Extract the [x, y] coordinate from the center of the cell holding the provided text.  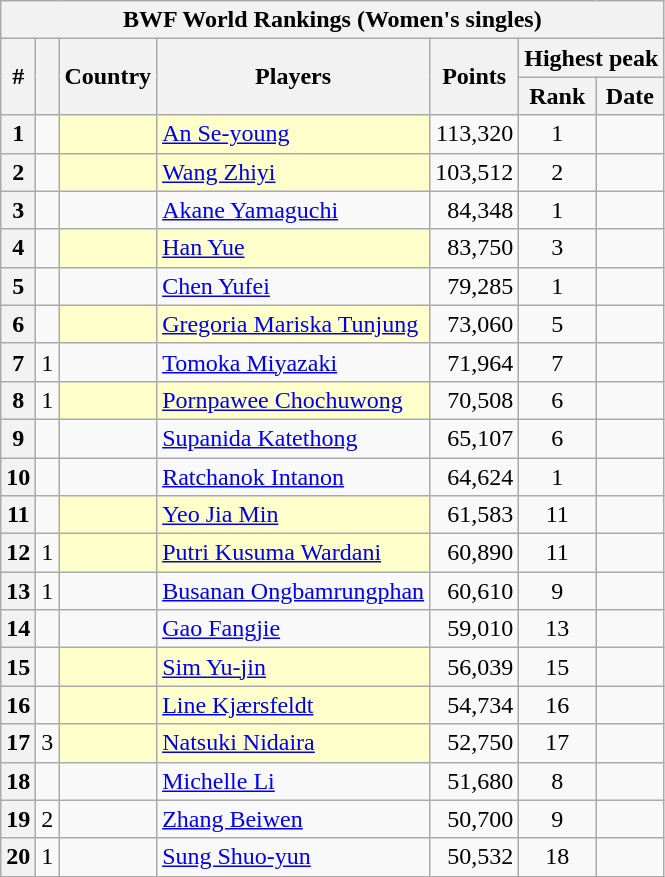
64,624 [474, 477]
Country [108, 77]
Players [294, 77]
60,610 [474, 591]
19 [18, 819]
Natsuki Nidaira [294, 743]
Supanida Katethong [294, 438]
54,734 [474, 705]
Sung Shuo-yun [294, 857]
Chen Yufei [294, 286]
14 [18, 629]
12 [18, 553]
50,532 [474, 857]
103,512 [474, 172]
Zhang Beiwen [294, 819]
Busanan Ongbamrungphan [294, 591]
20 [18, 857]
4 [18, 248]
An Se-young [294, 134]
60,890 [474, 553]
BWF World Rankings (Women's singles) [332, 20]
83,750 [474, 248]
Date [630, 96]
56,039 [474, 667]
51,680 [474, 781]
71,964 [474, 362]
Wang Zhiyi [294, 172]
Michelle Li [294, 781]
Gao Fangjie [294, 629]
Han Yue [294, 248]
59,010 [474, 629]
52,750 [474, 743]
Tomoka Miyazaki [294, 362]
Pornpawee Chochuwong [294, 400]
Gregoria Mariska Tunjung [294, 324]
Putri Kusuma Wardani [294, 553]
Rank [558, 96]
84,348 [474, 210]
70,508 [474, 400]
73,060 [474, 324]
Highest peak [592, 58]
Sim Yu-jin [294, 667]
79,285 [474, 286]
Yeo Jia Min [294, 515]
Line Kjærsfeldt [294, 705]
Ratchanok Intanon [294, 477]
113,320 [474, 134]
10 [18, 477]
61,583 [474, 515]
50,700 [474, 819]
# [18, 77]
Akane Yamaguchi [294, 210]
65,107 [474, 438]
Points [474, 77]
